Pinpoint the cell where the given text exists, returning its [X, Y] midpoint coordinate. 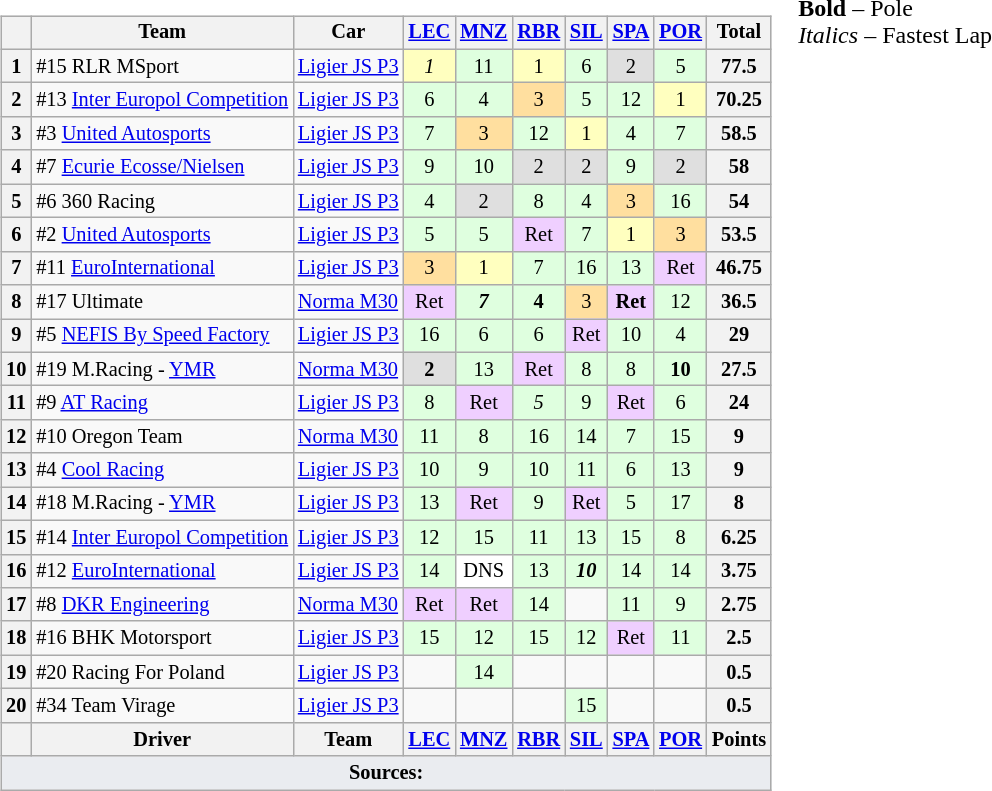
3.75 [739, 571]
#8 DKR Engineering [162, 605]
2.5 [739, 638]
36.5 [739, 302]
#11 EuroInternational [162, 268]
53.5 [739, 235]
#12 EuroInternational [162, 571]
#16 BHK Motorsport [162, 638]
Total [739, 33]
Points [739, 739]
27.5 [739, 369]
#4 Cool Racing [162, 470]
Sources: [386, 773]
#34 Team Virage [162, 706]
#2 United Autosports [162, 235]
70.25 [739, 100]
#13 Inter Europol Competition [162, 100]
77.5 [739, 66]
19 [16, 672]
6.25 [739, 537]
#15 RLR MSport [162, 66]
54 [739, 201]
58.5 [739, 134]
#9 AT Racing [162, 403]
Driver [162, 739]
29 [739, 336]
#6 360 Racing [162, 201]
#7 Ecurie Ecosse/Nielsen [162, 167]
20 [16, 706]
18 [16, 638]
#20 Racing For Poland [162, 672]
24 [739, 403]
#14 Inter Europol Competition [162, 537]
#10 Oregon Team [162, 437]
#17 Ultimate [162, 302]
Car [348, 33]
#19 M.Racing - YMR [162, 369]
#5 NEFIS By Speed Factory [162, 336]
2.75 [739, 605]
58 [739, 167]
#18 M.Racing - YMR [162, 504]
46.75 [739, 268]
#3 United Autosports [162, 134]
DNS [484, 571]
